Pinpoint the cell where the given text exists, returning its [x, y] midpoint coordinate. 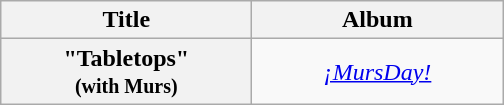
Album [378, 20]
"Tabletops"(with Murs) [126, 72]
¡MursDay! [378, 72]
Title [126, 20]
